Detect which cell encompasses the target text, then output its [X, Y] center coordinate. 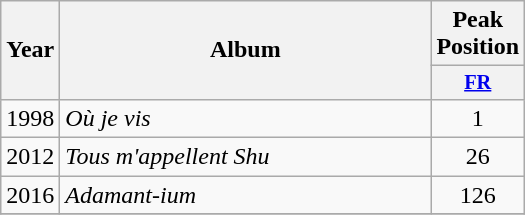
126 [478, 195]
1998 [30, 118]
FR [478, 83]
Album [246, 50]
1 [478, 118]
2012 [30, 157]
Year [30, 50]
26 [478, 157]
Peak Position [478, 34]
Où je vis [246, 118]
Tous m'appellent Shu [246, 157]
Adamant-ium [246, 195]
2016 [30, 195]
